Scan for the cell matching the given text and deliver its [x, y] coordinate at center. 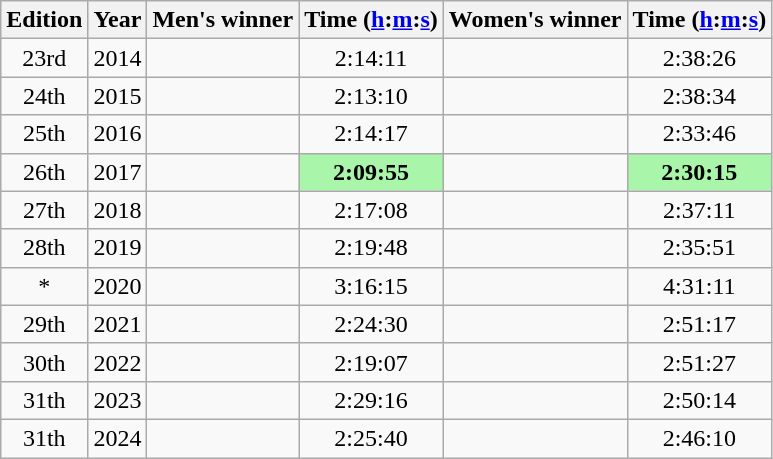
2:51:17 [700, 324]
2:24:30 [372, 324]
2:51:27 [700, 362]
Edition [44, 20]
2017 [118, 172]
3:16:15 [372, 286]
4:31:11 [700, 286]
2:38:26 [700, 58]
2:19:48 [372, 248]
2:19:07 [372, 362]
2019 [118, 248]
2:35:51 [700, 248]
Women's winner [535, 20]
2020 [118, 286]
2:14:17 [372, 134]
2018 [118, 210]
2024 [118, 438]
2023 [118, 400]
* [44, 286]
2:37:11 [700, 210]
27th [44, 210]
2:38:34 [700, 96]
29th [44, 324]
26th [44, 172]
28th [44, 248]
30th [44, 362]
24th [44, 96]
2:09:55 [372, 172]
2:17:08 [372, 210]
25th [44, 134]
2:46:10 [700, 438]
2021 [118, 324]
2:29:16 [372, 400]
2:13:10 [372, 96]
2:50:14 [700, 400]
2015 [118, 96]
23rd [44, 58]
2:33:46 [700, 134]
2022 [118, 362]
2016 [118, 134]
2:25:40 [372, 438]
2:14:11 [372, 58]
Men's winner [223, 20]
Year [118, 20]
2014 [118, 58]
2:30:15 [700, 172]
